From the cell containing the given text, extract its center point as [x, y] coordinate. 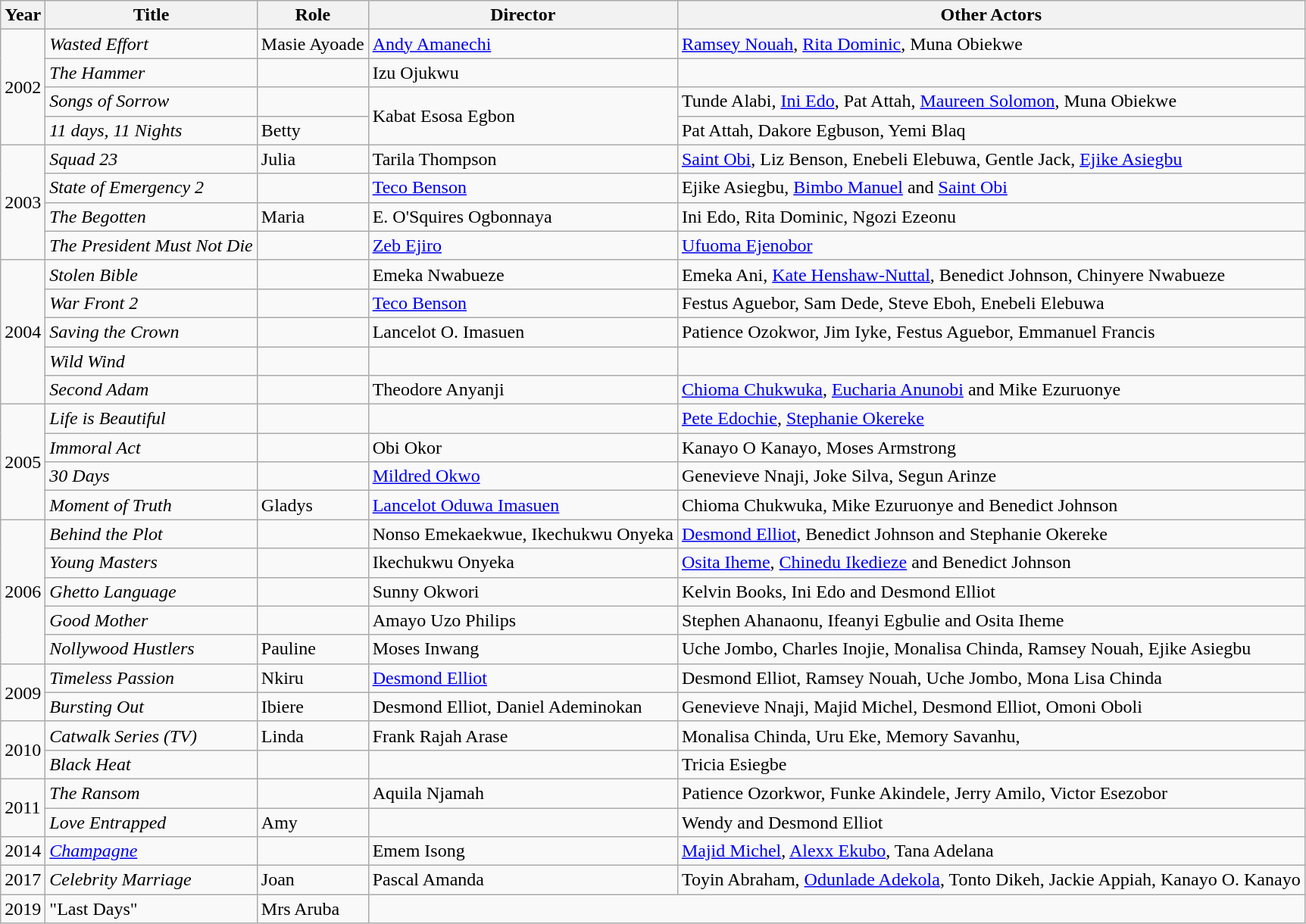
Pat Attah, Dakore Egbuson, Yemi Blaq [991, 130]
2004 [23, 332]
Nkiru [312, 678]
2002 [23, 87]
The Hammer [152, 73]
Genevieve Nnaji, Majid Michel, Desmond Elliot, Omoni Oboli [991, 707]
Pascal Amanda [523, 880]
11 days, 11 Nights [152, 130]
Director [523, 15]
Lancelot O. Imasuen [523, 332]
Amayo Uzo Philips [523, 620]
Desmond Elliot, Benedict Johnson and Stephanie Okereke [991, 534]
Other Actors [991, 15]
Masie Ayoade [312, 44]
Gladys [312, 505]
2011 [23, 807]
Sunny Okwori [523, 592]
Chioma Chukwuka, Mike Ezuruonye and Benedict Johnson [991, 505]
Izu Ojukwu [523, 73]
Moment of Truth [152, 505]
2006 [23, 592]
Love Entrapped [152, 822]
Maria [312, 217]
Emeka Ani, Kate Henshaw-Nuttal, Benedict Johnson, Chinyere Nwabueze [991, 274]
State of Emergency 2 [152, 188]
2017 [23, 880]
The President Must Not Die [152, 245]
Mrs Aruba [312, 909]
Desmond Elliot [523, 678]
2014 [23, 851]
Kelvin Books, Ini Edo and Desmond Elliot [991, 592]
Mildred Okwo [523, 476]
Festus Aguebor, Sam Dede, Steve Eboh, Enebeli Elebuwa [991, 303]
Nollywood Hustlers [152, 649]
Catwalk Series (TV) [152, 735]
Zeb Ejiro [523, 245]
Julia [312, 159]
Ejike Asiegbu, Bimbo Manuel and Saint Obi [991, 188]
Toyin Abraham, Odunlade Adekola, Tonto Dikeh, Jackie Appiah, Kanayo O. Kanayo [991, 880]
2005 [23, 462]
Genevieve Nnaji, Joke Silva, Segun Arinze [991, 476]
Ikechukwu Onyeka [523, 563]
Black Heat [152, 764]
2003 [23, 202]
Stolen Bible [152, 274]
Title [152, 15]
Majid Michel, Alexx Ekubo, Tana Adelana [991, 851]
Kabat Esosa Egbon [523, 116]
Ini Edo, Rita Dominic, Ngozi Ezeonu [991, 217]
Desmond Elliot, Ramsey Nouah, Uche Jombo, Mona Lisa Chinda [991, 678]
Celebrity Marriage [152, 880]
Good Mother [152, 620]
Wendy and Desmond Elliot [991, 822]
Tricia Esiegbe [991, 764]
Role [312, 15]
Saving the Crown [152, 332]
Kanayo O Kanayo, Moses Armstrong [991, 448]
Emem Isong [523, 851]
Behind the Plot [152, 534]
Aquila Njamah [523, 793]
Ibiere [312, 707]
Year [23, 15]
Patience Ozokwor, Jim Iyke, Festus Aguebor, Emmanuel Francis [991, 332]
Timeless Passion [152, 678]
Pete Edochie, Stephanie Okereke [991, 419]
The Begotten [152, 217]
Squad 23 [152, 159]
The Ransom [152, 793]
Monalisa Chinda, Uru Eke, Memory Savanhu, [991, 735]
Joan [312, 880]
2019 [23, 909]
Patience Ozorkwor, Funke Akindele, Jerry Amilo, Victor Esezobor [991, 793]
Theodore Anyanji [523, 390]
Moses Inwang [523, 649]
Stephen Ahanaonu, Ifeanyi Egbulie and Osita Iheme [991, 620]
2009 [23, 692]
"Last Days" [152, 909]
Nonso Emekaekwue, Ikechukwu Onyeka [523, 534]
Champagne [152, 851]
Desmond Elliot, Daniel Ademinokan [523, 707]
Pauline [312, 649]
Andy Amanechi [523, 44]
Betty [312, 130]
Osita Iheme, Chinedu Ikedieze and Benedict Johnson [991, 563]
Ufuoma Ejenobor [991, 245]
Wasted Effort [152, 44]
E. O'Squires Ogbonnaya [523, 217]
Emeka Nwabueze [523, 274]
Bursting Out [152, 707]
Obi Okor [523, 448]
Linda [312, 735]
Frank Rajah Arase [523, 735]
Wild Wind [152, 361]
War Front 2 [152, 303]
Saint Obi, Liz Benson, Enebeli Elebuwa, Gentle Jack, Ejike Asiegbu [991, 159]
Songs of Sorrow [152, 101]
Uche Jombo, Charles Inojie, Monalisa Chinda, Ramsey Nouah, Ejike Asiegbu [991, 649]
Tunde Alabi, Ini Edo, Pat Attah, Maureen Solomon, Muna Obiekwe [991, 101]
2010 [23, 750]
30 Days [152, 476]
Young Masters [152, 563]
Life is Beautiful [152, 419]
Amy [312, 822]
Tarila Thompson [523, 159]
Immoral Act [152, 448]
Second Adam [152, 390]
Chioma Chukwuka, Eucharia Anunobi and Mike Ezuruonye [991, 390]
Lancelot Oduwa Imasuen [523, 505]
Ramsey Nouah, Rita Dominic, Muna Obiekwe [991, 44]
Ghetto Language [152, 592]
